Locate the cell with the specified text and output its [x, y] center coordinate. 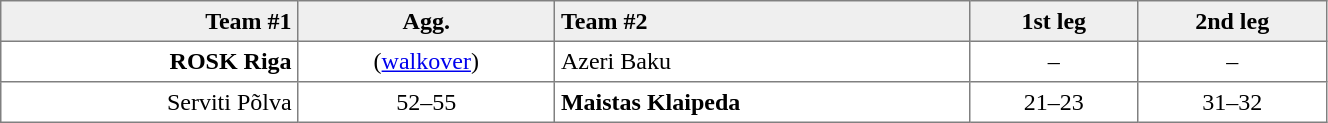
31–32 [1232, 102]
Azeri Baku [762, 61]
(walkover) [426, 61]
2nd leg [1232, 21]
ROSK Riga [150, 61]
1st leg [1054, 21]
Serviti Põlva [150, 102]
Team #2 [762, 21]
52–55 [426, 102]
Agg. [426, 21]
Team #1 [150, 21]
Maistas Klaipeda [762, 102]
21–23 [1054, 102]
